Find where the given text appears and provide that cell's center as [x, y] coordinate. 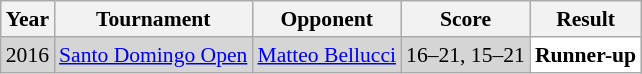
Result [586, 19]
Tournament [153, 19]
Matteo Bellucci [326, 55]
Runner-up [586, 55]
Santo Domingo Open [153, 55]
Score [466, 19]
Opponent [326, 19]
2016 [28, 55]
16–21, 15–21 [466, 55]
Year [28, 19]
